For the text-containing cell, return its midpoint in [X, Y] coordinate format. 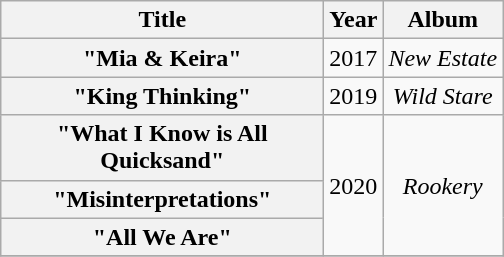
2020 [354, 186]
Album [443, 20]
2019 [354, 96]
2017 [354, 58]
"What I Know is All Quicksand" [162, 148]
Year [354, 20]
Wild Stare [443, 96]
"King Thinking" [162, 96]
"Misinterpretations" [162, 199]
Title [162, 20]
"All We Are" [162, 237]
New Estate [443, 58]
Rookery [443, 186]
"Mia & Keira" [162, 58]
